Search for the cell housing the specified text and yield its [x, y] center coordinate. 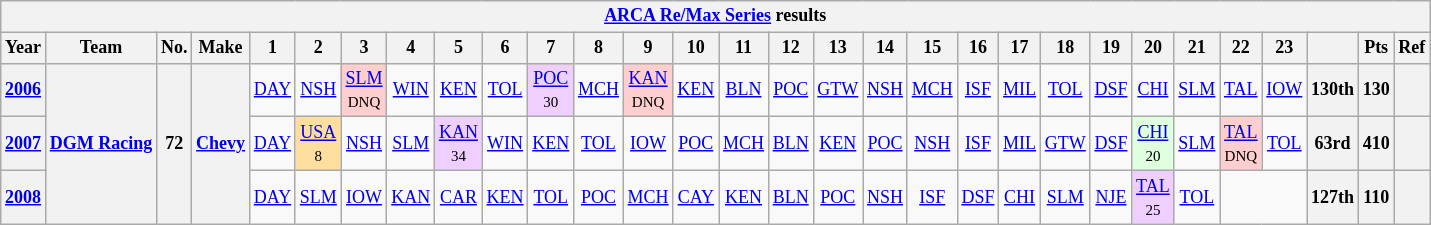
16 [978, 48]
3 [364, 48]
DGM Racing [100, 144]
Pts [1376, 48]
19 [1111, 48]
Ref [1412, 48]
130 [1376, 90]
7 [551, 48]
ARCA Re/Max Series results [716, 16]
NJE [1111, 197]
Chevy [221, 144]
CAR [459, 197]
TALDNQ [1241, 144]
9 [648, 48]
15 [932, 48]
11 [744, 48]
SLMDNQ [364, 90]
TAL25 [1153, 197]
KANDNQ [648, 90]
2006 [24, 90]
21 [1197, 48]
1 [272, 48]
22 [1241, 48]
POC30 [551, 90]
110 [1376, 197]
CHI20 [1153, 144]
12 [790, 48]
Make [221, 48]
6 [505, 48]
17 [1020, 48]
Year [24, 48]
KAN34 [459, 144]
10 [696, 48]
TAL [1241, 90]
5 [459, 48]
8 [599, 48]
2007 [24, 144]
2 [318, 48]
USA8 [318, 144]
130th [1333, 90]
63rd [1333, 144]
18 [1065, 48]
4 [411, 48]
2008 [24, 197]
No. [174, 48]
127th [1333, 197]
Team [100, 48]
KAN [411, 197]
72 [174, 144]
23 [1284, 48]
13 [838, 48]
410 [1376, 144]
20 [1153, 48]
CAY [696, 197]
14 [886, 48]
